From the cell containing the given text, extract its center point as (x, y) coordinate. 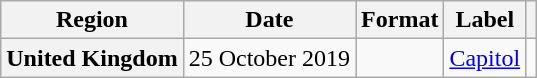
Region (92, 20)
Date (269, 20)
Label (485, 20)
Format (400, 20)
25 October 2019 (269, 58)
Capitol (485, 58)
United Kingdom (92, 58)
